Return (X, Y) of the center of cell containing provided text 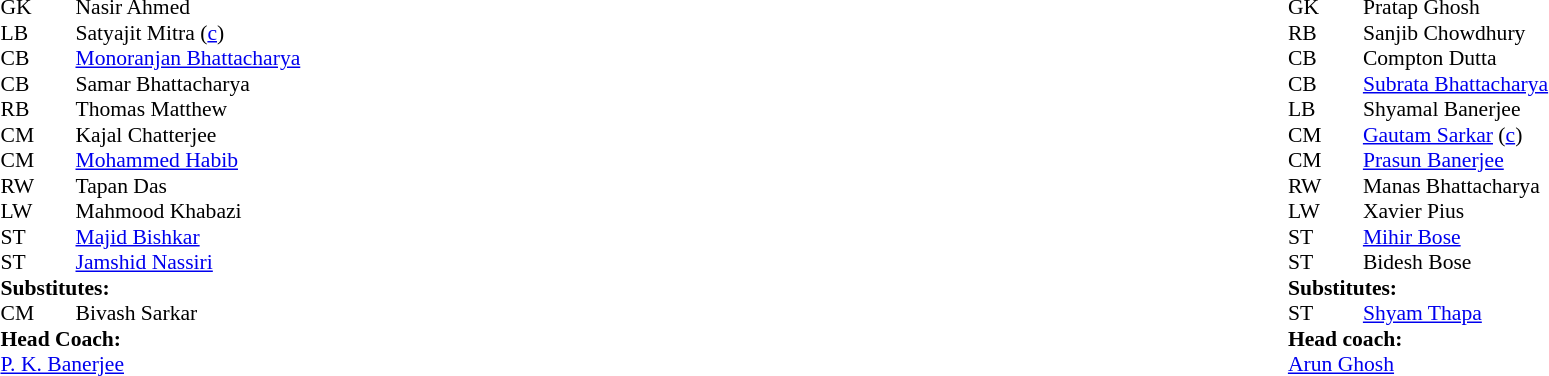
Tapan Das (188, 186)
Shyamal Banerjee (1456, 109)
Satyajit Mitra (c) (188, 33)
Head coach: (1418, 339)
Mahmood Khabazi (188, 211)
Compton Dutta (1456, 59)
Mohammed Habib (188, 161)
Head Coach: (150, 339)
Prasun Banerjee (1456, 161)
Monoranjan Bhattacharya (188, 59)
Mihir Bose (1456, 237)
Samar Bhattacharya (188, 84)
Bidesh Bose (1456, 263)
Gautam Sarkar (c) (1456, 135)
Subrata Bhattacharya (1456, 84)
Manas Bhattacharya (1456, 186)
Bivash Sarkar (188, 313)
Sanjib Chowdhury (1456, 33)
Xavier Pius (1456, 211)
Majid Bishkar (188, 237)
Thomas Matthew (188, 109)
Kajal Chatterjee (188, 135)
Shyam Thapa (1456, 313)
Jamshid Nassiri (188, 263)
